Return (X, Y) of the center of cell containing provided text 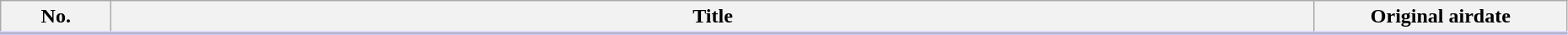
Title (713, 17)
No. (56, 17)
Original airdate (1441, 17)
